Capture the cell that displays the provided text and extract its [x, y] central coordinate. 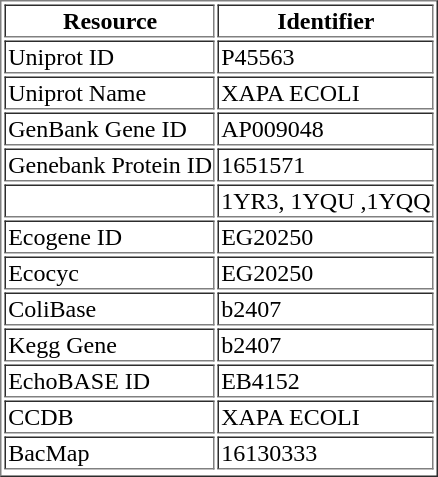
ColiBase [110, 308]
16130333 [326, 452]
Identifier [326, 20]
EB4152 [326, 380]
AP009048 [326, 128]
Uniprot ID [110, 56]
Uniprot Name [110, 92]
1651571 [326, 164]
Kegg Gene [110, 344]
P45563 [326, 56]
GenBank Gene ID [110, 128]
Ecocyc [110, 272]
Resource [110, 20]
1YR3, 1YQU ,1YQQ [326, 200]
Ecogene ID [110, 236]
Genebank Protein ID [110, 164]
CCDB [110, 416]
EchoBASE ID [110, 380]
BacMap [110, 452]
